From the cell containing the given text, extract its center point as [x, y] coordinate. 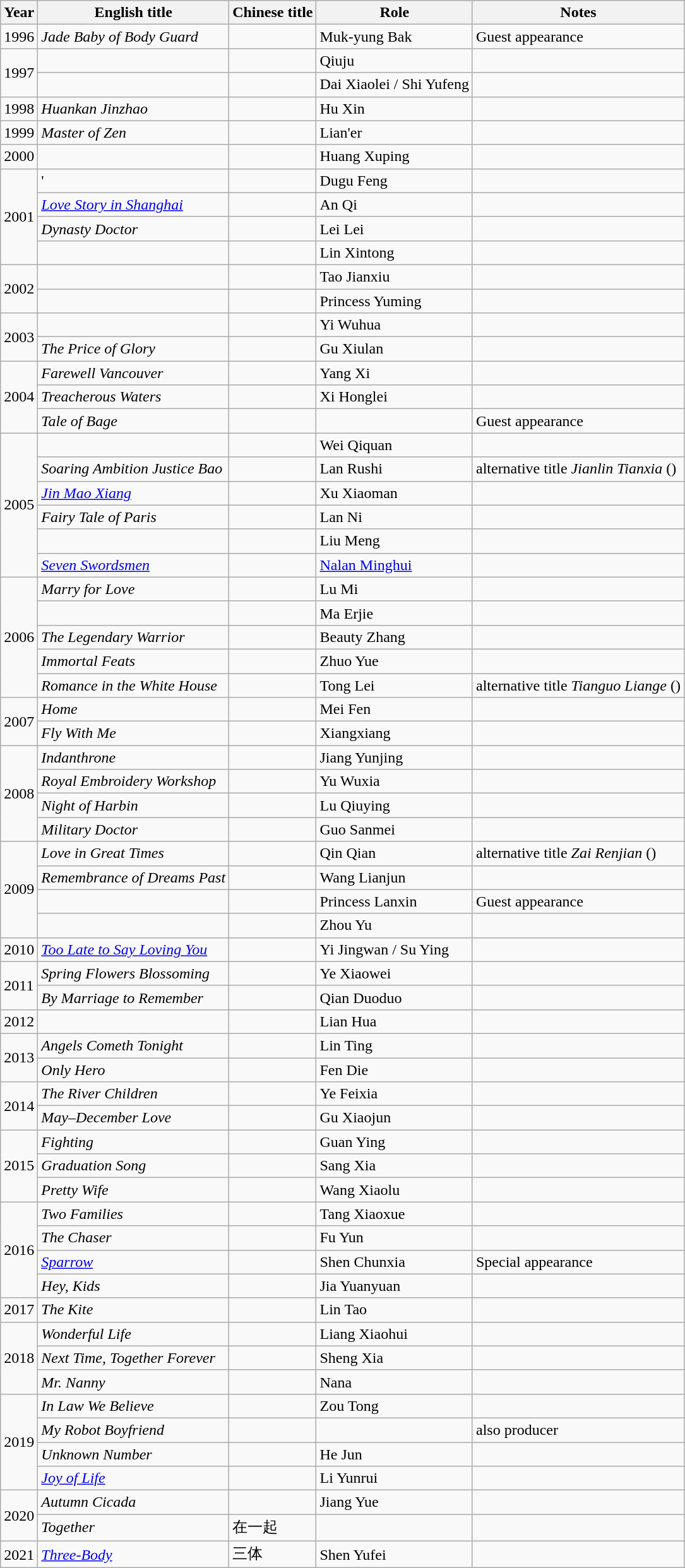
alternative title Zai Renjian () [578, 853]
Immortal Feats [134, 661]
In Law We Believe [134, 1406]
Lin Xintong [394, 252]
Seven Swordsmen [134, 565]
Spring Flowers Blossoming [134, 973]
Chinese title [273, 13]
Mr. Nanny [134, 1382]
Romance in the White House [134, 685]
Xiangxiang [394, 734]
Fairy Tale of Paris [134, 517]
Princess Yuming [394, 301]
1999 [19, 133]
Three-Body [134, 1554]
2005 [19, 505]
The Kite [134, 1310]
Qiuju [394, 61]
Tao Jianxiu [394, 276]
Huang Xuping [394, 157]
Jiang Yue [394, 1502]
Sheng Xia [394, 1358]
Yi Wuhua [394, 325]
Princess Lanxin [394, 901]
三体 [273, 1554]
Graduation Song [134, 1166]
2004 [19, 397]
Wonderful Life [134, 1334]
2009 [19, 889]
Fu Yun [394, 1238]
He Jun [394, 1454]
Military Doctor [134, 829]
Yang Xi [394, 373]
Huankan Jinzhao [134, 109]
Zhou Yu [394, 925]
1997 [19, 73]
Tang Xiaoxue [394, 1214]
2020 [19, 1516]
Year [19, 13]
Ye Xiaowei [394, 973]
Sparrow [134, 1262]
2008 [19, 793]
1996 [19, 37]
Nalan Minghui [394, 565]
Treacherous Waters [134, 397]
在一起 [273, 1528]
' [134, 181]
Wang Lianjun [394, 877]
Lian'er [394, 133]
Tong Lei [394, 685]
Wang Xiaolu [394, 1190]
Ma Erjie [394, 613]
2002 [19, 288]
2019 [19, 1442]
2021 [19, 1554]
Master of Zen [134, 133]
2011 [19, 985]
2007 [19, 722]
Liang Xiaohui [394, 1334]
Zou Tong [394, 1406]
Lei Lei [394, 229]
An Qi [394, 205]
Royal Embroidery Workshop [134, 781]
alternative title Tianguo Liange () [578, 685]
2018 [19, 1358]
1998 [19, 109]
May–December Love [134, 1118]
Liu Meng [394, 541]
Fly With Me [134, 734]
My Robot Boyfriend [134, 1430]
Muk-yung Bak [394, 37]
Lan Rushi [394, 469]
2013 [19, 1057]
Lin Tao [394, 1310]
Shen Chunxia [394, 1262]
Angels Cometh Tonight [134, 1045]
Lin Ting [394, 1045]
Gu Xiaojun [394, 1118]
The Chaser [134, 1238]
Shen Yufei [394, 1554]
Remembrance of Dreams Past [134, 877]
Yu Wuxia [394, 781]
Marry for Love [134, 589]
The Price of Glory [134, 349]
Li Yunrui [394, 1478]
Soaring Ambition Justice Bao [134, 469]
Dynasty Doctor [134, 229]
Two Families [134, 1214]
Xu Xiaoman [394, 493]
Notes [578, 13]
Sang Xia [394, 1166]
English title [134, 13]
Ye Feixia [394, 1094]
By Marriage to Remember [134, 997]
Jade Baby of Body Guard [134, 37]
alternative title Jianlin Tianxia () [578, 469]
Jia Yuanyuan [394, 1286]
Tale of Bage [134, 421]
Only Hero [134, 1070]
Lian Hua [394, 1021]
Special appearance [578, 1262]
Nana [394, 1382]
The River Children [134, 1094]
2010 [19, 949]
Dugu Feng [394, 181]
Mei Fen [394, 710]
Lu Qiuying [394, 805]
2016 [19, 1250]
Gu Xiulan [394, 349]
2001 [19, 217]
2015 [19, 1166]
Love Story in Shanghai [134, 205]
Home [134, 710]
Pretty Wife [134, 1190]
Lan Ni [394, 517]
Guo Sanmei [394, 829]
Jiang Yunjing [394, 757]
Qian Duoduo [394, 997]
Qin Qian [394, 853]
Together [134, 1528]
Autumn Cicada [134, 1502]
2000 [19, 157]
Unknown Number [134, 1454]
Hey, Kids [134, 1286]
Beauty Zhang [394, 637]
Dai Xiaolei / Shi Yufeng [394, 85]
Guan Ying [394, 1142]
Love in Great Times [134, 853]
Zhuo Yue [394, 661]
Joy of Life [134, 1478]
2017 [19, 1310]
Wei Qiquan [394, 445]
Next Time, Together Forever [134, 1358]
Too Late to Say Loving You [134, 949]
Xi Honglei [394, 397]
2003 [19, 337]
Yi Jingwan / Su Ying [394, 949]
Night of Harbin [134, 805]
2006 [19, 637]
Fen Die [394, 1070]
Role [394, 13]
Indanthrone [134, 757]
Jin Mao Xiang [134, 493]
Hu Xin [394, 109]
Lu Mi [394, 589]
2014 [19, 1106]
also producer [578, 1430]
The Legendary Warrior [134, 637]
Fighting [134, 1142]
2012 [19, 1021]
Farewell Vancouver [134, 373]
